Detect which cell encompasses the target text, then output its (X, Y) center coordinate. 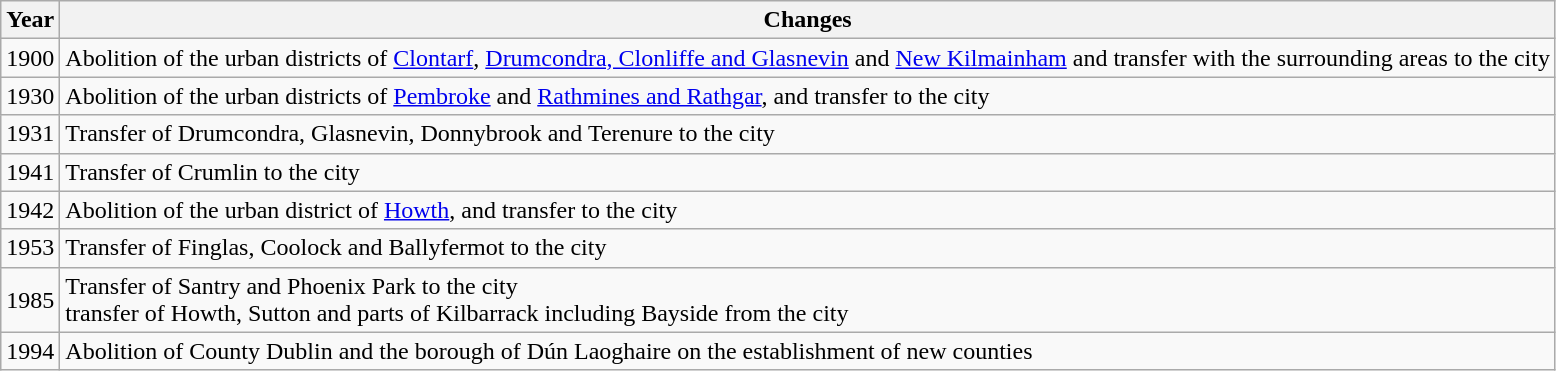
1985 (30, 300)
1930 (30, 96)
Abolition of the urban districts of Pembroke and Rathmines and Rathgar, and transfer to the city (808, 96)
Transfer of Santry and Phoenix Park to the citytransfer of Howth, Sutton and parts of Kilbarrack including Bayside from the city (808, 300)
Changes (808, 20)
1941 (30, 172)
1931 (30, 134)
Year (30, 20)
Transfer of Drumcondra, Glasnevin, Donnybrook and Terenure to the city (808, 134)
1953 (30, 248)
Abolition of the urban district of Howth, and transfer to the city (808, 210)
Abolition of County Dublin and the borough of Dún Laoghaire on the establishment of new counties (808, 351)
Transfer of Crumlin to the city (808, 172)
Transfer of Finglas, Coolock and Ballyfermot to the city (808, 248)
1900 (30, 58)
1994 (30, 351)
1942 (30, 210)
